Identify which cell holds the provided text, then report its [X, Y] central coordinate. 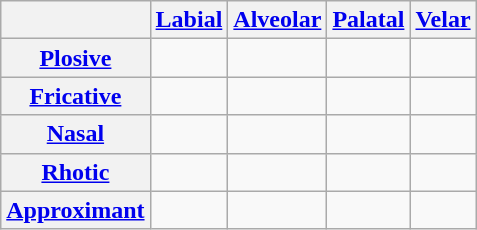
Palatal [368, 20]
Plosive [76, 58]
Approximant [76, 210]
Alveolar [278, 20]
Labial [189, 20]
Nasal [76, 134]
Velar [443, 20]
Rhotic [76, 172]
Fricative [76, 96]
